Identify which cell holds the provided text, then report its (X, Y) central coordinate. 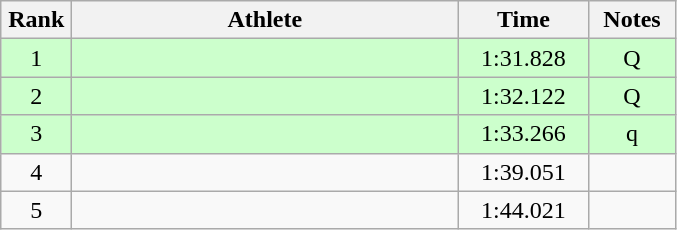
4 (36, 172)
5 (36, 210)
1 (36, 58)
1:32.122 (524, 96)
2 (36, 96)
q (632, 134)
1:44.021 (524, 210)
1:33.266 (524, 134)
1:31.828 (524, 58)
Rank (36, 20)
Notes (632, 20)
1:39.051 (524, 172)
3 (36, 134)
Athlete (265, 20)
Time (524, 20)
